Capture the cell that displays the provided text and extract its [x, y] central coordinate. 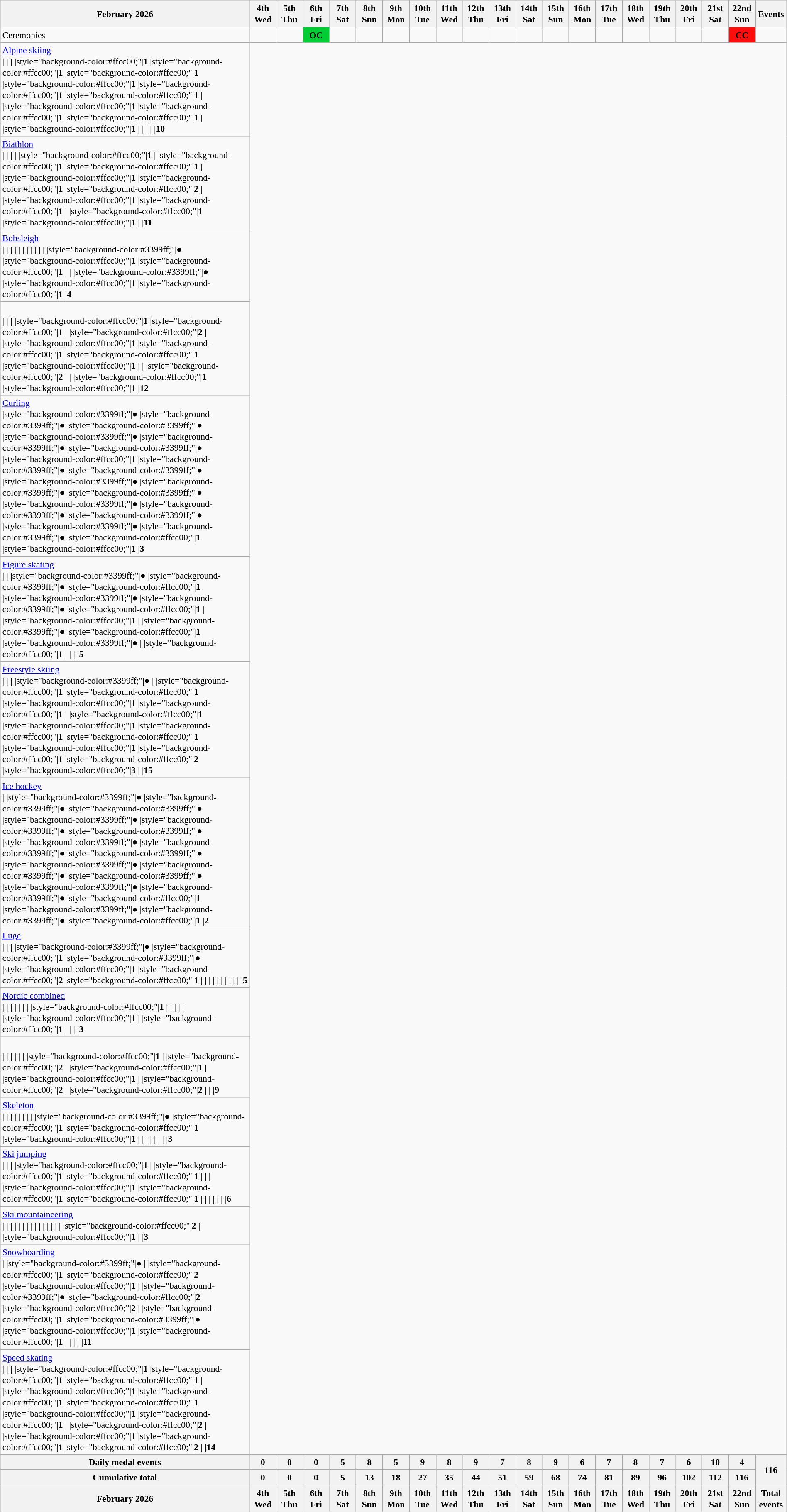
Events [771, 14]
13 [369, 1478]
89 [635, 1478]
44 [476, 1478]
51 [502, 1478]
Daily medal events [125, 1462]
102 [689, 1478]
59 [529, 1478]
Cumulative total [125, 1478]
74 [582, 1478]
18 [396, 1478]
112 [715, 1478]
10 [715, 1462]
68 [555, 1478]
CC [742, 35]
Total events [771, 1498]
4 [742, 1462]
96 [662, 1478]
35 [449, 1478]
81 [609, 1478]
27 [423, 1478]
Ceremonies [125, 35]
OC [316, 35]
Ski mountaineering| | | | | | | | | | | | | | | |style="background-color:#ffcc00;"|2 | |style="background-color:#ffcc00;"|1 | |3 [125, 1225]
